Return the [x, y] coordinate for the center point of the cell that contains the specified text.  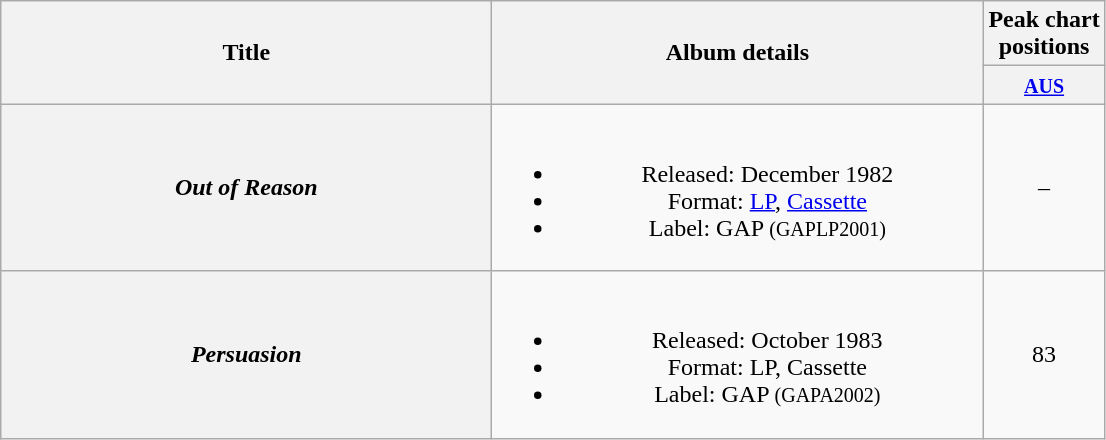
Released: October 1983Format: LP, CassetteLabel: GAP (GAPA2002) [738, 354]
AUS [1044, 85]
Persuasion [246, 354]
– [1044, 188]
Album details [738, 52]
Title [246, 52]
83 [1044, 354]
Out of Reason [246, 188]
Peak chartpositions [1044, 34]
Released: December 1982Format: LP, CassetteLabel: GAP (GAPLP2001) [738, 188]
